Output the [X, Y] coordinate of the center of the cell containing the given text.  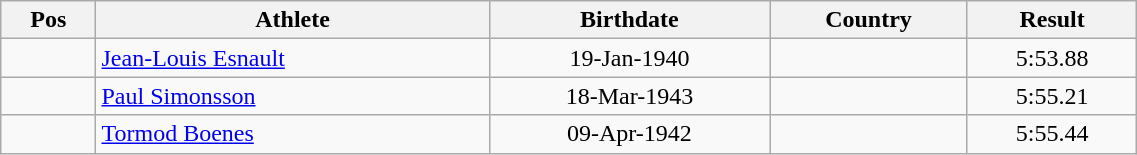
Result [1052, 20]
19-Jan-1940 [629, 58]
5:55.21 [1052, 96]
Tormod Boenes [292, 134]
Birthdate [629, 20]
Paul Simonsson [292, 96]
18-Mar-1943 [629, 96]
5:55.44 [1052, 134]
5:53.88 [1052, 58]
Country [869, 20]
09-Apr-1942 [629, 134]
Athlete [292, 20]
Pos [48, 20]
Jean-Louis Esnault [292, 58]
